For the text-containing cell, return its midpoint in [x, y] coordinate format. 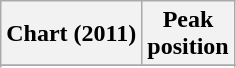
Chart (2011) [72, 34]
Peakposition [188, 34]
